Locate the cell with the specified text and output its (x, y) center coordinate. 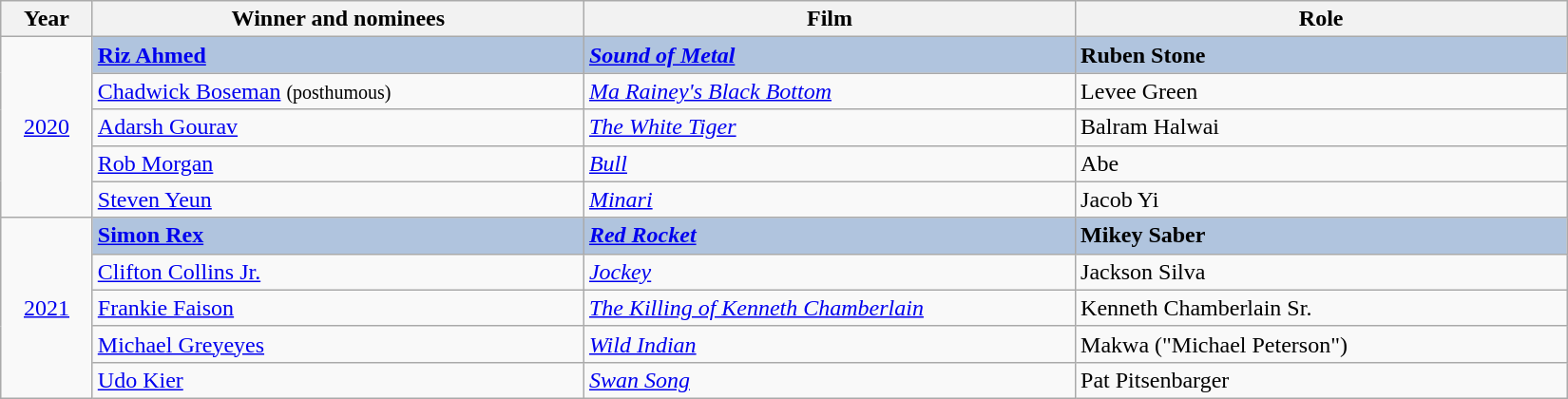
Role (1321, 19)
Pat Pitsenbarger (1321, 380)
Sound of Metal (829, 55)
Swan Song (829, 380)
Clifton Collins Jr. (338, 272)
Bull (829, 163)
Levee Green (1321, 91)
Mikey Saber (1321, 236)
Wild Indian (829, 344)
Minari (829, 199)
Riz Ahmed (338, 55)
Red Rocket (829, 236)
Frankie Faison (338, 308)
Abe (1321, 163)
Film (829, 19)
2021 (48, 308)
The Killing of Kenneth Chamberlain (829, 308)
Udo Kier (338, 380)
Winner and nominees (338, 19)
Jacob Yi (1321, 199)
Kenneth Chamberlain Sr. (1321, 308)
Rob Morgan (338, 163)
Ma Rainey's Black Bottom (829, 91)
Makwa ("Michael Peterson") (1321, 344)
Chadwick Boseman (posthumous) (338, 91)
Ruben Stone (1321, 55)
Year (48, 19)
2020 (48, 127)
Adarsh Gourav (338, 127)
Michael Greyeyes (338, 344)
Jockey (829, 272)
Steven Yeun (338, 199)
Balram Halwai (1321, 127)
Jackson Silva (1321, 272)
Simon Rex (338, 236)
The White Tiger (829, 127)
